Extract the (X, Y) coordinate from the center of the cell holding the provided text.  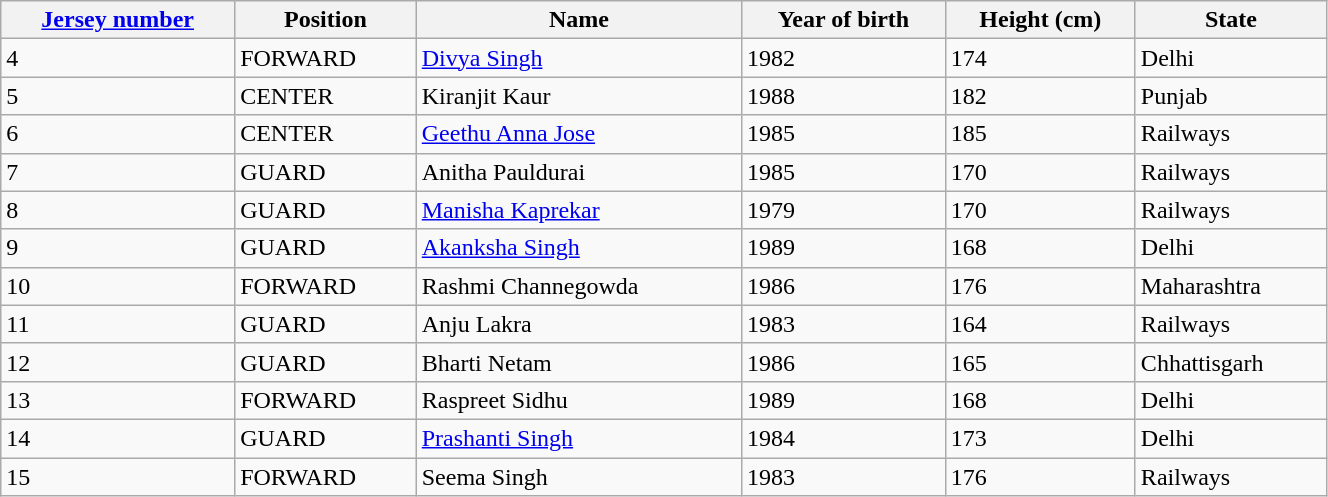
185 (1040, 134)
Divya Singh (578, 58)
164 (1040, 324)
11 (118, 324)
Akanksha Singh (578, 248)
1982 (844, 58)
Bharti Netam (578, 362)
Year of birth (844, 20)
1979 (844, 210)
13 (118, 400)
14 (118, 438)
Height (cm) (1040, 20)
State (1230, 20)
7 (118, 172)
6 (118, 134)
Jersey number (118, 20)
12 (118, 362)
1988 (844, 96)
Maharashtra (1230, 286)
Punjab (1230, 96)
Prashanti Singh (578, 438)
Anju Lakra (578, 324)
1984 (844, 438)
Kiranjit Kaur (578, 96)
Name (578, 20)
8 (118, 210)
15 (118, 477)
182 (1040, 96)
165 (1040, 362)
Position (326, 20)
Geethu Anna Jose (578, 134)
Raspreet Sidhu (578, 400)
Manisha Kaprekar (578, 210)
9 (118, 248)
173 (1040, 438)
5 (118, 96)
10 (118, 286)
4 (118, 58)
Rashmi Channegowda (578, 286)
Anitha Pauldurai (578, 172)
Chhattisgarh (1230, 362)
174 (1040, 58)
Seema Singh (578, 477)
